Provide the [x, y] coordinate of the cell's center where the given text is located.  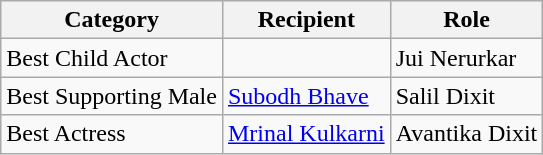
Recipient [306, 20]
Best Supporting Male [112, 96]
Best Child Actor [112, 58]
Best Actress [112, 134]
Avantika Dixit [466, 134]
Subodh Bhave [306, 96]
Salil Dixit [466, 96]
Category [112, 20]
Mrinal Kulkarni [306, 134]
Role [466, 20]
Jui Nerurkar [466, 58]
